For the text-containing cell, return its midpoint in [X, Y] coordinate format. 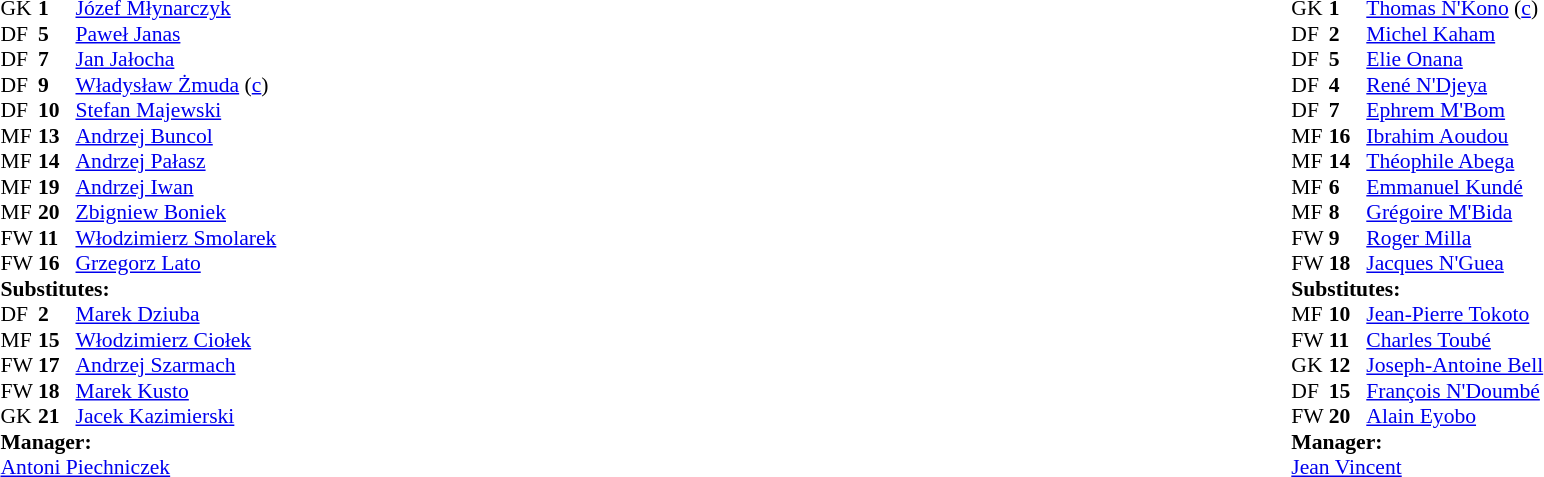
Andrzej Szarmach [176, 365]
Elie Onana [1454, 59]
Roger Milla [1454, 238]
Joseph-Antoine Bell [1454, 365]
Włodzimierz Smolarek [176, 238]
Jacek Kazimierski [176, 417]
Michel Kaham [1454, 34]
Alain Eyobo [1454, 417]
8 [1348, 213]
Włodzimierz Ciołek [176, 340]
Stefan Majewski [176, 111]
12 [1348, 365]
Ibrahim Aoudou [1454, 136]
Charles Toubé [1454, 340]
Ephrem M'Bom [1454, 111]
Jean-Pierre Tokoto [1454, 315]
Marek Kusto [176, 391]
Jan Jałocha [176, 59]
17 [57, 365]
4 [1348, 85]
Emmanuel Kundé [1454, 187]
13 [57, 136]
Jacques N'Guea [1454, 263]
Zbigniew Boniek [176, 213]
Andrzej Pałasz [176, 161]
Andrzej Buncol [176, 136]
Théophile Abega [1454, 161]
Andrzej Iwan [176, 187]
Władysław Żmuda (c) [176, 85]
René N'Djeya [1454, 85]
François N'Doumbé [1454, 391]
Marek Dziuba [176, 315]
21 [57, 417]
Paweł Janas [176, 34]
Grzegorz Lato [176, 263]
19 [57, 187]
Grégoire M'Bida [1454, 213]
6 [1348, 187]
